Find where the given text appears and provide that cell's center as [X, Y] coordinate. 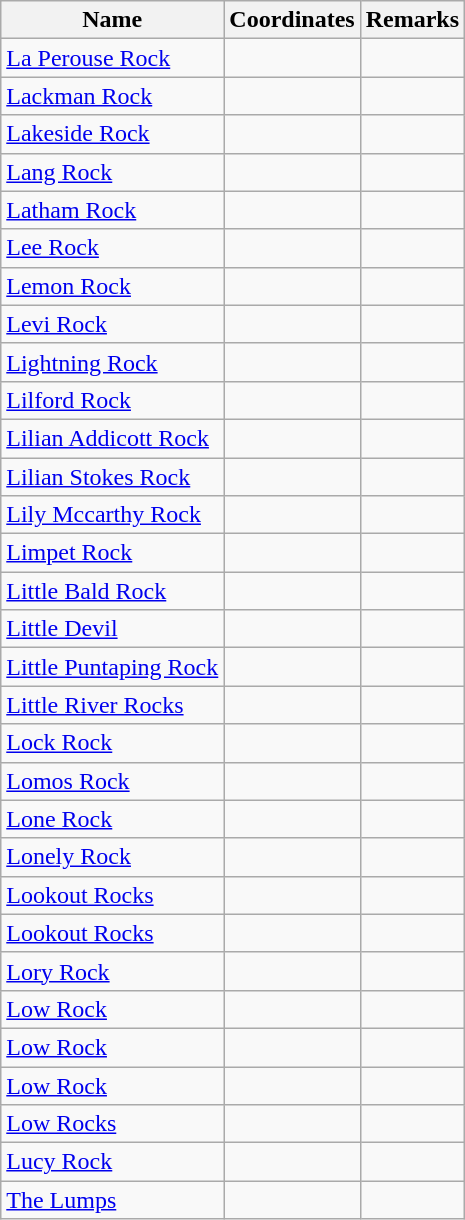
Little Bald Rock [112, 591]
Lilian Addicott Rock [112, 438]
Little River Rocks [112, 705]
Lock Rock [112, 743]
Lakeside Rock [112, 134]
Lilian Stokes Rock [112, 477]
Coordinates [292, 20]
Lightning Rock [112, 362]
Lemon Rock [112, 286]
Low Rocks [112, 1124]
La Perouse Rock [112, 58]
Lilford Rock [112, 400]
Lee Rock [112, 248]
Limpet Rock [112, 553]
Lucy Rock [112, 1162]
Little Puntaping Rock [112, 667]
Lily Mccarthy Rock [112, 515]
Lone Rock [112, 819]
Little Devil [112, 629]
Lomos Rock [112, 781]
Lang Rock [112, 172]
Lackman Rock [112, 96]
Lory Rock [112, 971]
Levi Rock [112, 324]
Latham Rock [112, 210]
Name [112, 20]
Remarks [412, 20]
Lonely Rock [112, 857]
The Lumps [112, 1200]
